Extract the [X, Y] coordinate from the center of the cell holding the provided text.  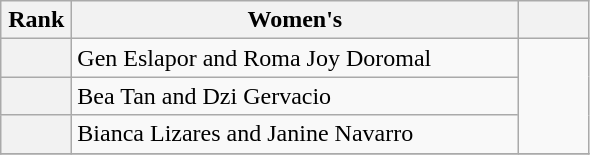
Bianca Lizares and Janine Navarro [295, 134]
Gen Eslapor and Roma Joy Doromal [295, 58]
Bea Tan and Dzi Gervacio [295, 96]
Rank [36, 20]
Women's [295, 20]
